Scan for the cell matching the given text and deliver its (x, y) coordinate at center. 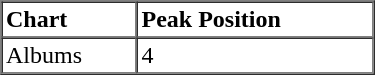
Albums (70, 56)
Peak Position (255, 20)
4 (255, 56)
Chart (70, 20)
